Detect which cell encompasses the target text, then output its (x, y) center coordinate. 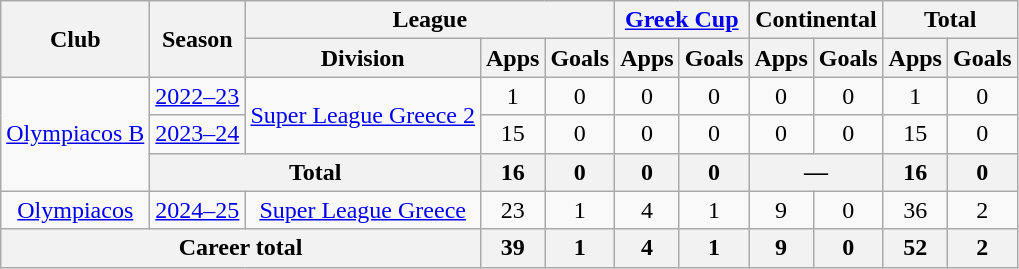
Club (76, 39)
2022–23 (198, 96)
39 (512, 248)
Super League Greece (363, 210)
Super League Greece 2 (363, 115)
Division (363, 58)
League (430, 20)
Greek Cup (682, 20)
36 (915, 210)
Olympiacos B (76, 134)
2024–25 (198, 210)
2023–24 (198, 134)
Olympiacos (76, 210)
52 (915, 248)
— (816, 172)
Season (198, 39)
23 (512, 210)
Career total (241, 248)
Continental (816, 20)
